Determine the [X, Y] coordinate at the center of the cell enclosing the given text.  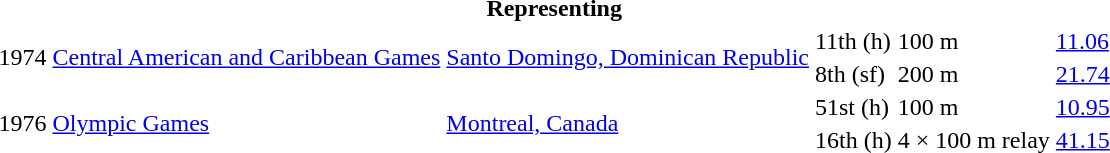
51st (h) [853, 107]
11th (h) [853, 41]
8th (sf) [853, 74]
Central American and Caribbean Games [246, 58]
Santo Domingo, Dominican Republic [628, 58]
200 m [974, 74]
